Scan for the cell matching the given text and deliver its (X, Y) coordinate at center. 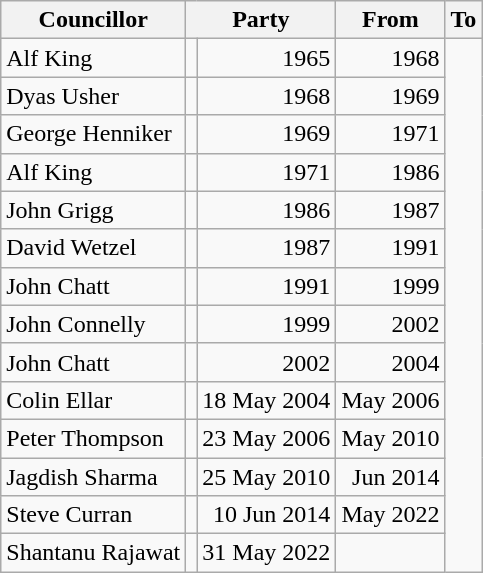
To (464, 20)
Peter Thompson (94, 438)
18 May 2004 (266, 400)
John Grigg (94, 210)
John Connelly (94, 324)
Jagdish Sharma (94, 477)
May 2006 (390, 400)
31 May 2022 (266, 553)
Shantanu Rajawat (94, 553)
David Wetzel (94, 248)
2004 (390, 362)
From (390, 20)
10 Jun 2014 (266, 515)
Dyas Usher (94, 96)
Party (261, 20)
May 2010 (390, 438)
Steve Curran (94, 515)
23 May 2006 (266, 438)
George Henniker (94, 134)
Colin Ellar (94, 400)
Councillor (94, 20)
1965 (266, 58)
May 2022 (390, 515)
25 May 2010 (266, 477)
Jun 2014 (390, 477)
